Determine the [x, y] coordinate at the center of the cell enclosing the given text.  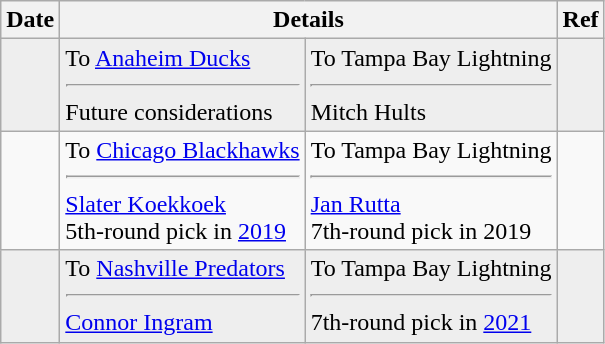
To Tampa Bay LightningJan Rutta7th-round pick in 2019 [431, 190]
Ref [580, 20]
Date [30, 20]
To Tampa Bay LightningMitch Hults [431, 85]
Details [308, 20]
To Nashville PredatorsConnor Ingram [182, 296]
To Anaheim DucksFuture considerations [182, 85]
To Chicago BlackhawksSlater Koekkoek5th-round pick in 2019 [182, 190]
To Tampa Bay Lightning7th-round pick in 2021 [431, 296]
